Provide the [X, Y] coordinate of the cell's center where the given text is located.  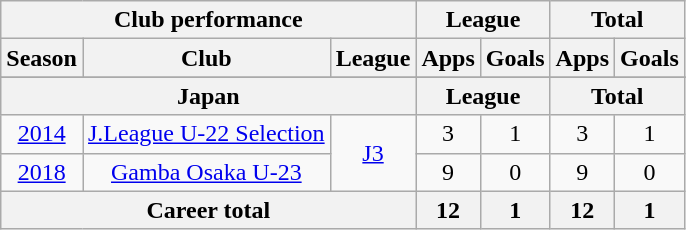
J.League U-22 Selection [206, 134]
Club [206, 58]
Club performance [208, 20]
2014 [42, 134]
J3 [373, 153]
Season [42, 58]
Gamba Osaka U-23 [206, 172]
Japan [208, 96]
Career total [208, 210]
2018 [42, 172]
